Detect which cell encompasses the target text, then output its [x, y] center coordinate. 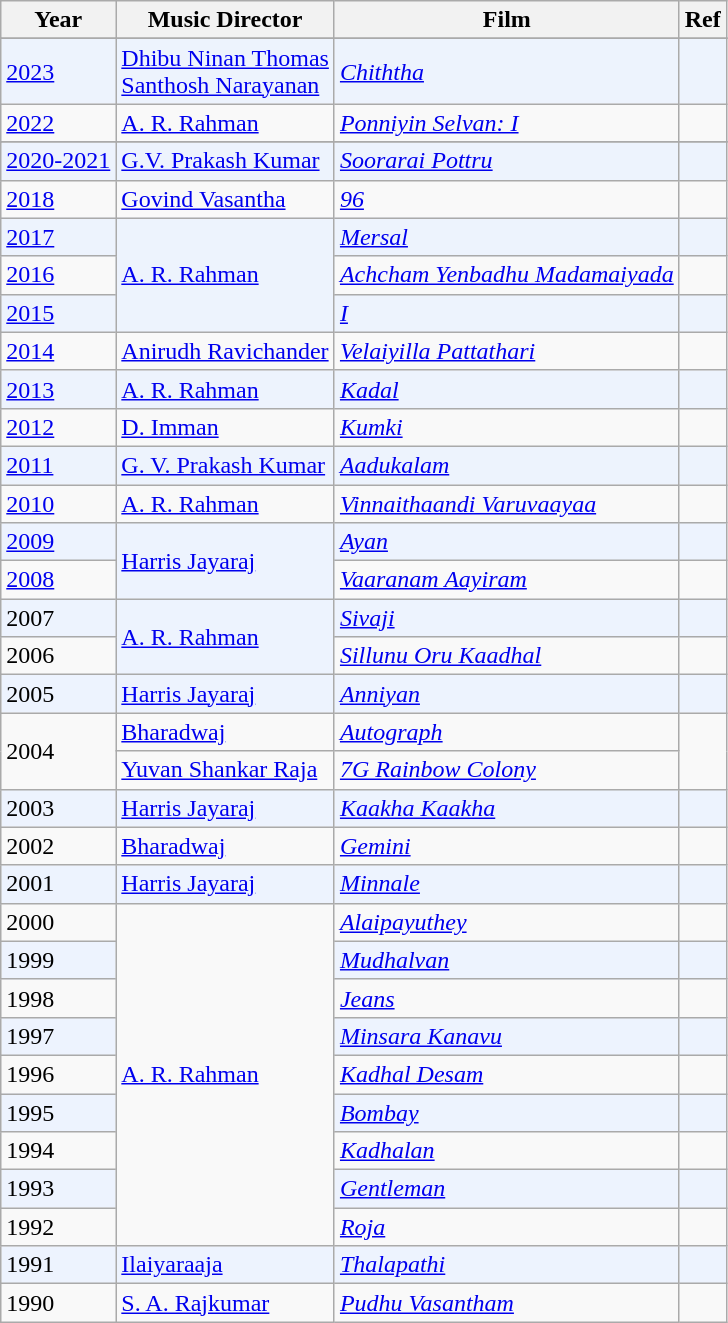
2017 [58, 237]
Alaipayuthey [506, 922]
1998 [58, 998]
Yuvan Shankar Raja [226, 770]
Ayan [506, 542]
Aadukalam [506, 465]
S. A. Rajkumar [226, 1303]
G. V. Prakash Kumar [226, 465]
2011 [58, 465]
Autograph [506, 732]
2007 [58, 618]
Film [506, 20]
Thalapathi [506, 1265]
Minnale [506, 884]
2003 [58, 808]
2000 [58, 922]
Chiththa [506, 72]
Govind Vasantha [226, 199]
2004 [58, 751]
1994 [58, 1151]
Ponniyin Selvan: I [506, 123]
Ilaiyaraaja [226, 1265]
1991 [58, 1265]
Vinnaithaandi Varuvaayaa [506, 503]
Sillunu Oru Kaadhal [506, 656]
Pudhu Vasantham [506, 1303]
2016 [58, 275]
Achcham Yenbadhu Madamaiyada [506, 275]
D. Imman [226, 427]
Roja [506, 1227]
Minsara Kanavu [506, 1036]
2014 [58, 351]
1997 [58, 1036]
7G Rainbow Colony [506, 770]
2006 [58, 656]
2010 [58, 503]
2012 [58, 427]
Kumki [506, 427]
2018 [58, 199]
Anirudh Ravichander [226, 351]
Kadal [506, 389]
96 [506, 199]
1995 [58, 1113]
Vaaranam Aayiram [506, 580]
Dhibu Ninan Thomas Santhosh Narayanan [226, 72]
2001 [58, 884]
1993 [58, 1189]
Kadhalan [506, 1151]
Kaakha Kaakha [506, 808]
Mersal [506, 237]
1990 [58, 1303]
2015 [58, 313]
Ref [702, 20]
Jeans [506, 998]
Year [58, 20]
2005 [58, 694]
2020-2021 [58, 161]
Bombay [506, 1113]
1999 [58, 960]
Soorarai Pottru [506, 161]
Velaiyilla Pattathari [506, 351]
Sivaji [506, 618]
2013 [58, 389]
Anniyan [506, 694]
I [506, 313]
Kadhal Desam [506, 1074]
2008 [58, 580]
2009 [58, 542]
1992 [58, 1227]
Music Director [226, 20]
2022 [58, 123]
Gentleman [506, 1189]
1996 [58, 1074]
G.V. Prakash Kumar [226, 161]
Gemini [506, 846]
Mudhalvan [506, 960]
2023 [58, 72]
2002 [58, 846]
